Scan for the cell matching the given text and deliver its (x, y) coordinate at center. 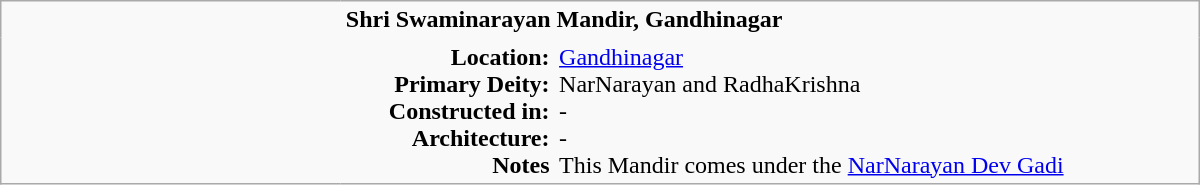
Gandhinagar NarNarayan and RadhaKrishna - - This Mandir comes under the NarNarayan Dev Gadi (876, 110)
Location: Primary Deity:Constructed in:Architecture:Notes (448, 110)
Shri Swaminarayan Mandir, Gandhinagar (770, 20)
